Identify which cell holds the provided text, then report its [X, Y] central coordinate. 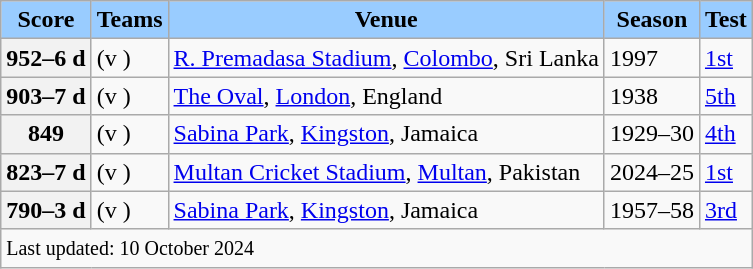
R. Premadasa Stadium, Colombo, Sri Lanka [386, 58]
2024–25 [652, 172]
790–3 d [46, 210]
Score [46, 20]
1997 [652, 58]
1938 [652, 96]
903–7 d [46, 96]
Season [652, 20]
1929–30 [652, 134]
1957–58 [652, 210]
The Oval, London, England [386, 96]
823–7 d [46, 172]
952–6 d [46, 58]
3rd [726, 210]
Teams [130, 20]
Multan Cricket Stadium, Multan, Pakistan [386, 172]
Venue [386, 20]
849 [46, 134]
4th [726, 134]
Test [726, 20]
5th [726, 96]
Last updated: 10 October 2024 [377, 248]
